Locate the cell with the specified text and output its [x, y] center coordinate. 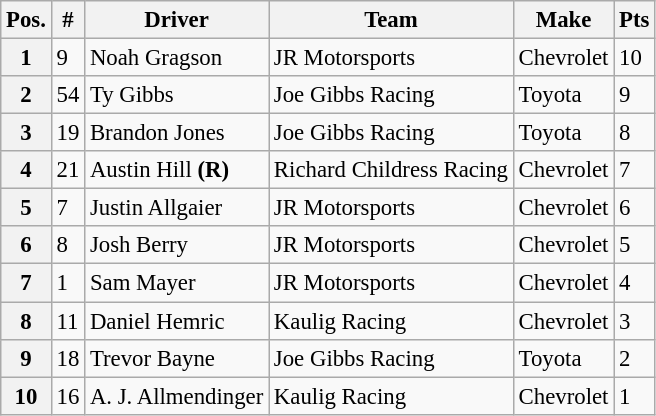
Austin Hill (R) [177, 170]
# [68, 20]
Richard Childress Racing [392, 170]
21 [68, 170]
Trevor Bayne [177, 358]
A. J. Allmendinger [177, 396]
Pts [634, 20]
Ty Gibbs [177, 95]
19 [68, 133]
Driver [177, 20]
Make [563, 20]
Noah Gragson [177, 58]
Team [392, 20]
18 [68, 358]
Pos. [26, 20]
Daniel Hemric [177, 321]
Josh Berry [177, 245]
Brandon Jones [177, 133]
11 [68, 321]
Justin Allgaier [177, 208]
16 [68, 396]
Sam Mayer [177, 283]
54 [68, 95]
